Capture the cell that displays the provided text and extract its (X, Y) central coordinate. 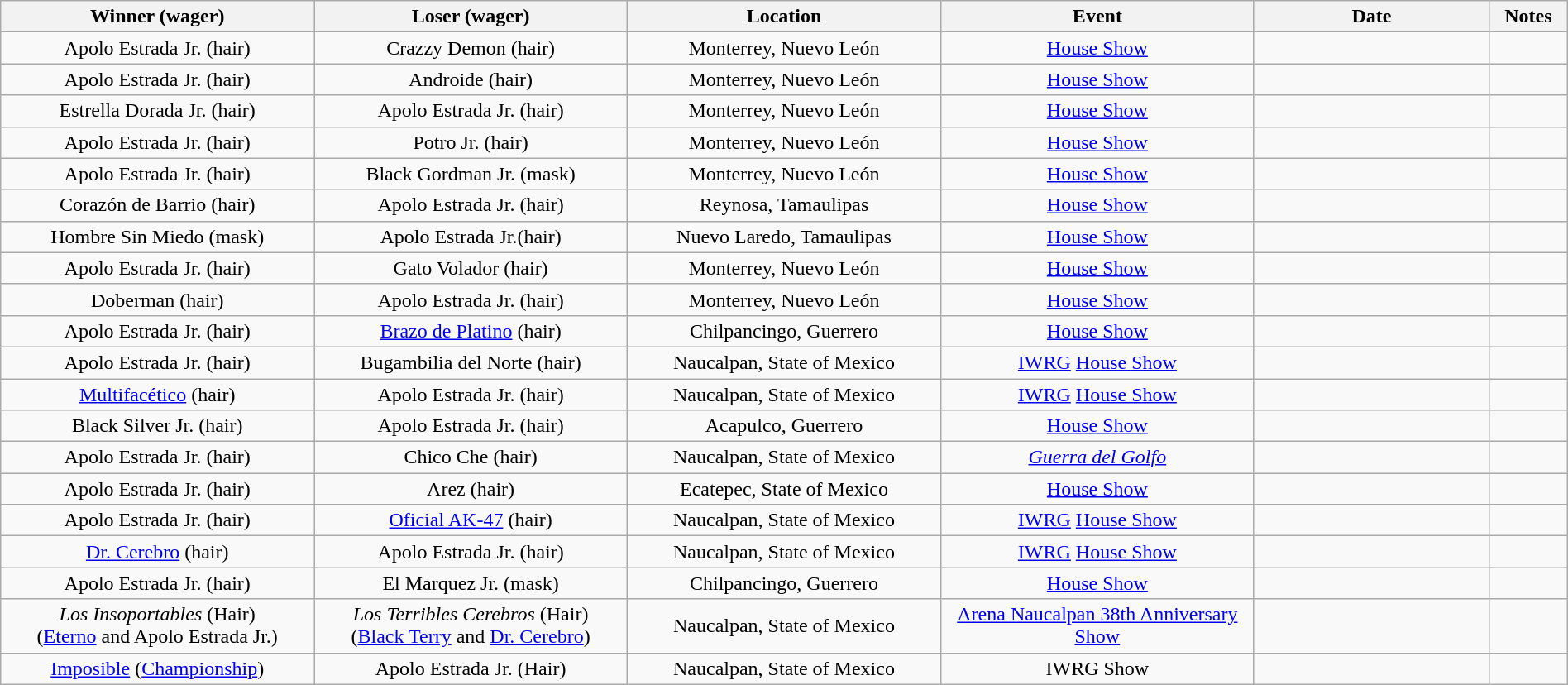
Reynosa, Tamaulipas (784, 205)
Notes (1528, 17)
Bugambilia del Norte (hair) (471, 362)
Multifacético (hair) (157, 395)
Arena Naucalpan 38th Anniversary Show (1097, 625)
Acapulco, Guerrero (784, 426)
Loser (wager) (471, 17)
Corazón de Barrio (hair) (157, 205)
Hombre Sin Miedo (mask) (157, 237)
Gato Volador (hair) (471, 268)
IWRG Show (1097, 668)
Estrella Dorada Jr. (hair) (157, 111)
Ecatepec, State of Mexico (784, 489)
Chico Che (hair) (471, 457)
Androide (hair) (471, 79)
Location (784, 17)
Date (1371, 17)
El Marquez Jr. (mask) (471, 583)
Event (1097, 17)
Arez (hair) (471, 489)
Dr. Cerebro (hair) (157, 552)
Los Terribles Cerebros (Hair)(Black Terry and Dr. Cerebro) (471, 625)
Black Silver Jr. (hair) (157, 426)
Guerra del Golfo (1097, 457)
Winner (wager) (157, 17)
Apolo Estrada Jr.(hair) (471, 237)
Imposible (Championship) (157, 668)
Crazzy Demon (hair) (471, 48)
Doberman (hair) (157, 299)
Brazo de Platino (hair) (471, 331)
Los Insoportables (Hair)(Eterno and Apolo Estrada Jr.) (157, 625)
Potro Jr. (hair) (471, 142)
Oficial AK-47 (hair) (471, 520)
Apolo Estrada Jr. (Hair) (471, 668)
Black Gordman Jr. (mask) (471, 174)
Nuevo Laredo, Tamaulipas (784, 237)
